Capture the cell that displays the provided text and extract its [X, Y] central coordinate. 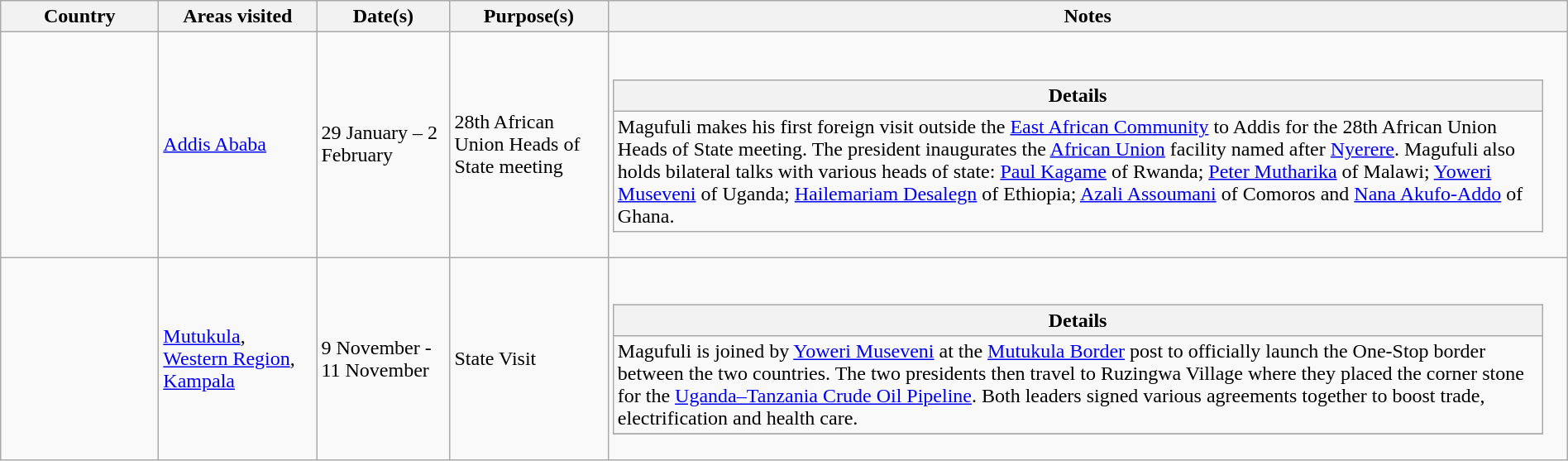
Mutukula, Western Region, Kampala [238, 358]
Purpose(s) [529, 17]
9 November - 11 November [384, 358]
Addis Ababa [238, 145]
Country [79, 17]
Date(s) [384, 17]
Areas visited [238, 17]
State Visit [529, 358]
29 January – 2 February [384, 145]
Notes [1088, 17]
28th African Union Heads of State meeting [529, 145]
